Detect which cell encompasses the target text, then output its [X, Y] center coordinate. 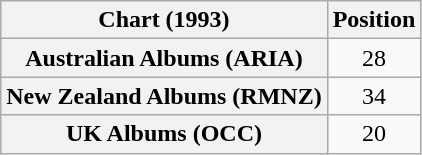
Chart (1993) [164, 20]
20 [374, 134]
28 [374, 58]
34 [374, 96]
New Zealand Albums (RMNZ) [164, 96]
Position [374, 20]
Australian Albums (ARIA) [164, 58]
UK Albums (OCC) [164, 134]
